Return the [x, y] coordinate for the center point of the cell that contains the specified text.  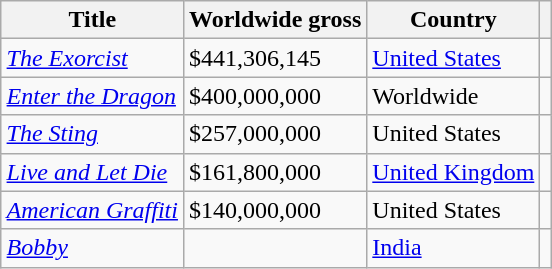
India [454, 248]
United Kingdom [454, 172]
$441,306,145 [274, 58]
$140,000,000 [274, 210]
$161,800,000 [274, 172]
Bobby [92, 248]
Worldwide [454, 96]
Live and Let Die [92, 172]
Title [92, 20]
The Sting [92, 134]
Enter the Dragon [92, 96]
Country [454, 20]
$400,000,000 [274, 96]
The Exorcist [92, 58]
Worldwide gross [274, 20]
$257,000,000 [274, 134]
American Graffiti [92, 210]
